Extract the (x, y) coordinate from the center of the cell holding the provided text.  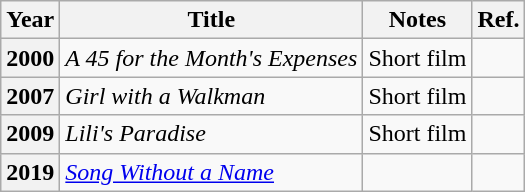
Song Without a Name (212, 172)
Lili's Paradise (212, 134)
2007 (30, 96)
Year (30, 20)
Girl with a Walkman (212, 96)
2000 (30, 58)
Notes (418, 20)
Title (212, 20)
2009 (30, 134)
2019 (30, 172)
A 45 for the Month's Expenses (212, 58)
Ref. (498, 20)
